Return the [x, y] coordinate for the center point of the cell that contains the specified text.  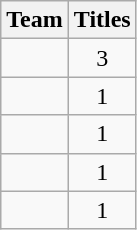
3 [102, 58]
Titles [102, 20]
Team [35, 20]
